Find where the given text appears and provide that cell's center as [X, Y] coordinate. 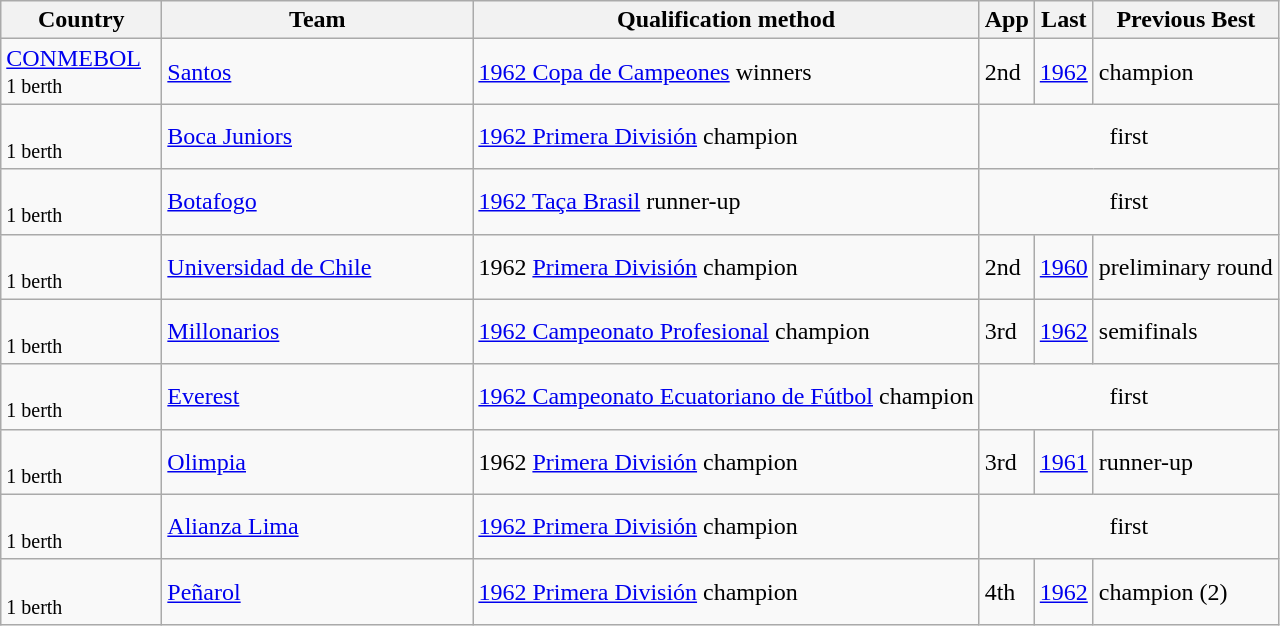
Qualification method [726, 20]
1962 Copa de Campeones winners [726, 72]
Olimpia [318, 462]
Everest [318, 396]
CONMEBOL1 berth [82, 72]
Botafogo [318, 202]
Universidad de Chile [318, 266]
Alianza Lima [318, 526]
Last [1064, 20]
semifinals [1186, 332]
runner-up [1186, 462]
1960 [1064, 266]
Country [82, 20]
Peñarol [318, 592]
1962 Campeonato Profesional champion [726, 332]
4th [1006, 592]
1962 Taça Brasil runner-up [726, 202]
1961 [1064, 462]
Previous Best [1186, 20]
Boca Juniors [318, 136]
App [1006, 20]
champion (2) [1186, 592]
preliminary round [1186, 266]
Team [318, 20]
Millonarios [318, 332]
1962 Campeonato Ecuatoriano de Fútbol champion [726, 396]
Santos [318, 72]
champion [1186, 72]
